Search for the cell housing the specified text and yield its (X, Y) center coordinate. 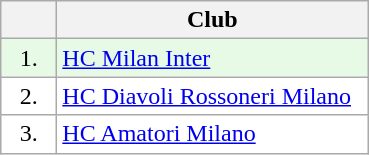
2. (29, 96)
1. (29, 58)
HC Diavoli Rossoneri Milano (212, 96)
3. (29, 134)
HC Milan Inter (212, 58)
Club (212, 20)
HC Amatori Milano (212, 134)
